Determine the (X, Y) coordinate at the center of the cell enclosing the given text.  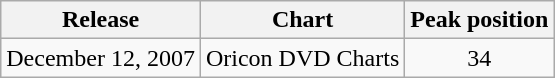
Peak position (480, 20)
34 (480, 58)
Oricon DVD Charts (302, 58)
December 12, 2007 (101, 58)
Release (101, 20)
Chart (302, 20)
